Return the [x, y] coordinate for the center point of the cell that contains the specified text.  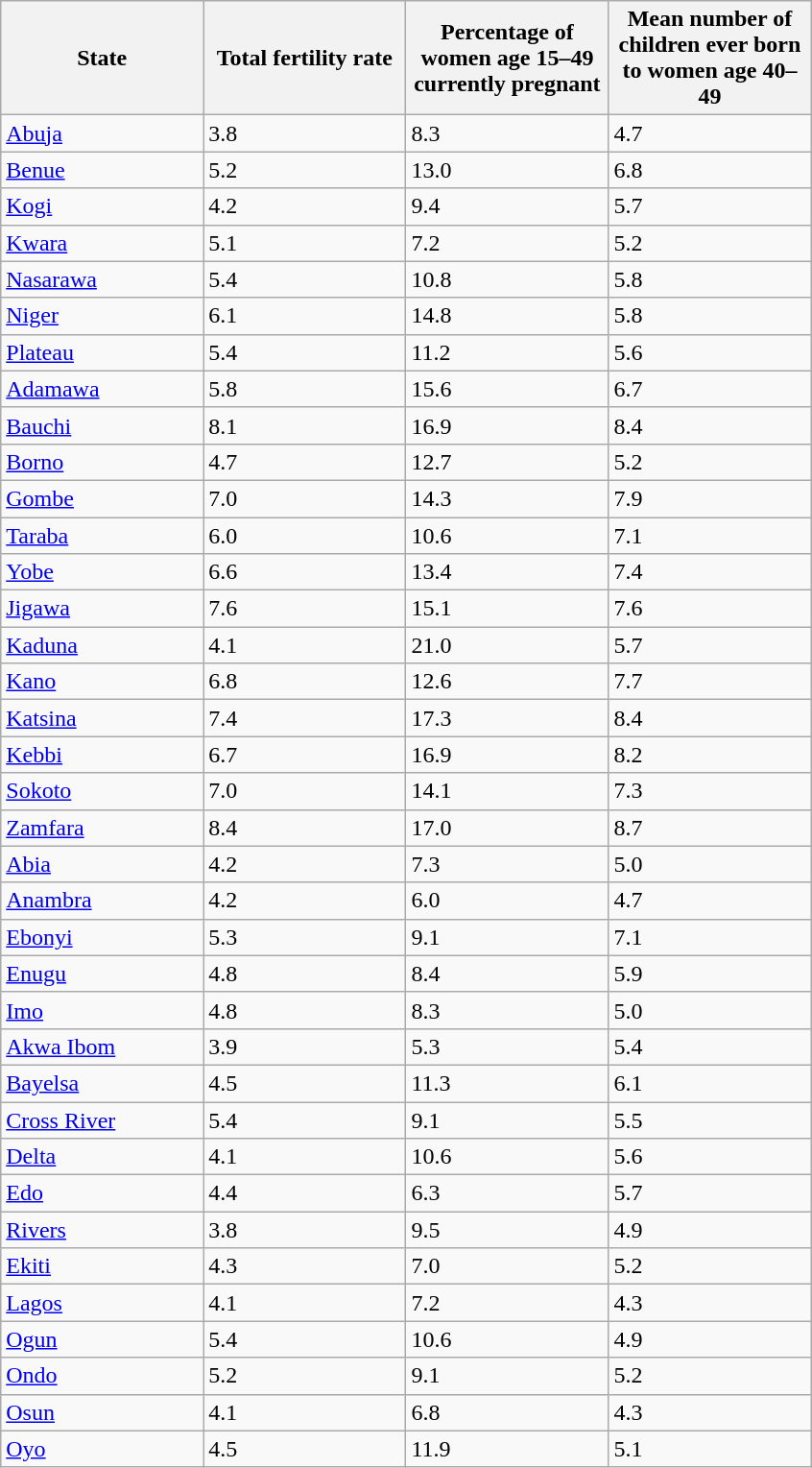
10.8 [507, 279]
9.4 [507, 206]
Yobe [102, 572]
3.9 [305, 1047]
Total fertility rate [305, 58]
Borno [102, 462]
6.6 [305, 572]
13.4 [507, 572]
Akwa Ibom [102, 1047]
9.5 [507, 1230]
12.6 [507, 682]
7.9 [710, 498]
Percentage of women age 15–49 currently pregnant [507, 58]
12.7 [507, 462]
4.4 [305, 1193]
11.2 [507, 352]
15.6 [507, 389]
Gombe [102, 498]
11.3 [507, 1083]
Ondo [102, 1376]
17.0 [507, 828]
Anambra [102, 901]
State [102, 58]
Taraba [102, 535]
Benue [102, 170]
Katsina [102, 718]
8.7 [710, 828]
Kebbi [102, 755]
8.2 [710, 755]
14.8 [507, 316]
Kwara [102, 243]
Ebonyi [102, 937]
Niger [102, 316]
Delta [102, 1157]
Abia [102, 864]
Zamfara [102, 828]
14.1 [507, 791]
Bayelsa [102, 1083]
Enugu [102, 974]
Kogi [102, 206]
Kano [102, 682]
Nasarawa [102, 279]
Ogun [102, 1339]
Kaduna [102, 645]
5.9 [710, 974]
21.0 [507, 645]
5.5 [710, 1120]
Rivers [102, 1230]
7.7 [710, 682]
Sokoto [102, 791]
15.1 [507, 609]
Edo [102, 1193]
6.3 [507, 1193]
Jigawa [102, 609]
Imo [102, 1010]
Cross River [102, 1120]
Lagos [102, 1303]
Bauchi [102, 425]
Abuja [102, 133]
13.0 [507, 170]
17.3 [507, 718]
Adamawa [102, 389]
Mean number of children ever born to women age 40–49 [710, 58]
14.3 [507, 498]
Plateau [102, 352]
8.1 [305, 425]
Ekiti [102, 1266]
11.9 [507, 1449]
Oyo [102, 1449]
Osun [102, 1412]
